Return [x, y] of the center of cell containing provided text 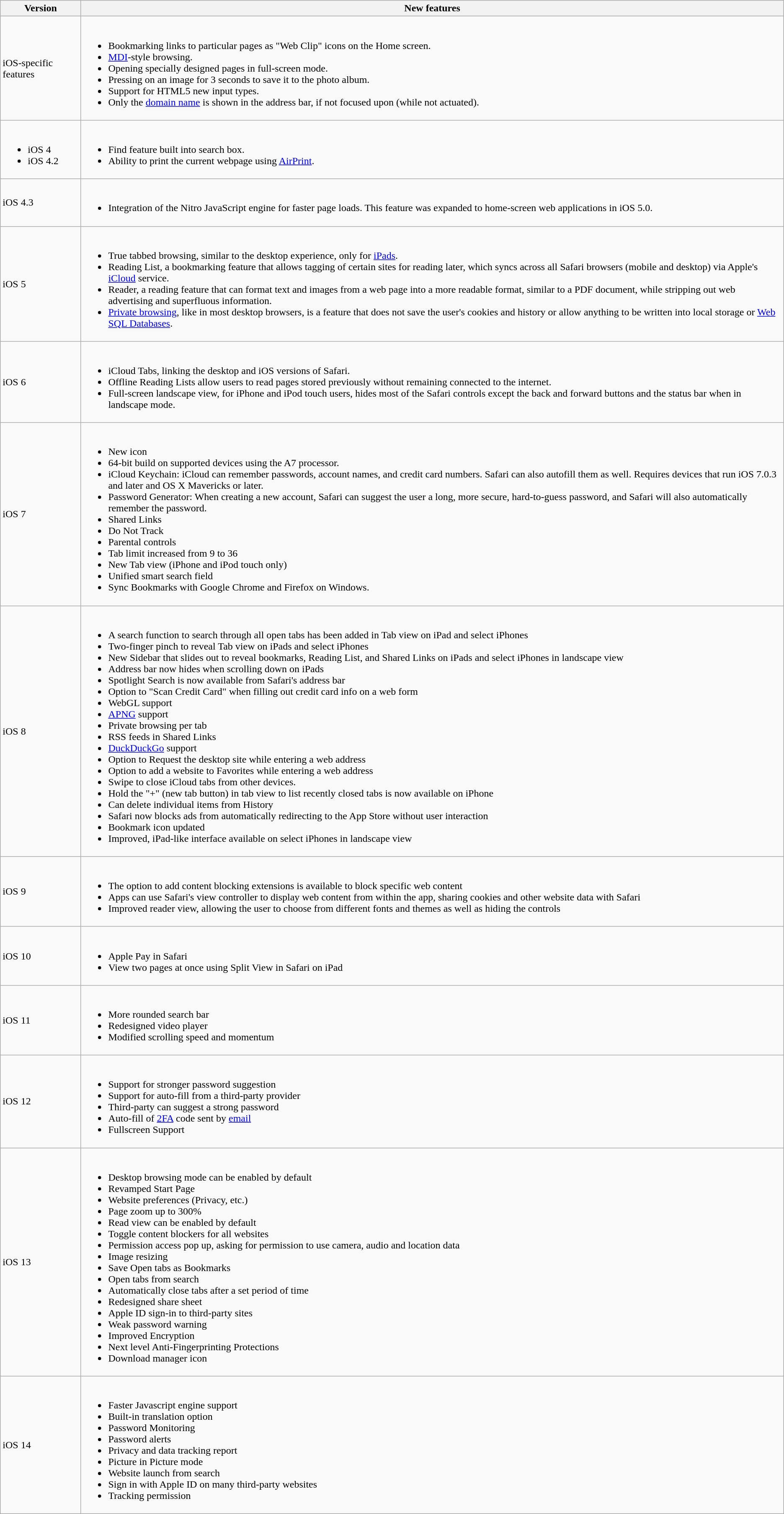
iOS 12 [41, 1101]
Version [41, 8]
iOS 14 [41, 1445]
iOS 10 [41, 956]
More rounded search barRedesigned video playerModified scrolling speed and momentum [432, 1020]
iOS 13 [41, 1261]
iOS 6 [41, 382]
Find feature built into search box.Ability to print the current webpage using AirPrint. [432, 150]
iOS 8 [41, 731]
iOS 9 [41, 891]
iOS 5 [41, 284]
Integration of the Nitro JavaScript engine for faster page loads. This feature was expanded to home-screen web applications in iOS 5.0. [432, 203]
iOS 4iOS 4.2 [41, 150]
iOS 11 [41, 1020]
iOS-specific features [41, 68]
Apple Pay in SafariView two pages at once using Split View in Safari on iPad [432, 956]
iOS 4.3 [41, 203]
iOS 7 [41, 514]
New features [432, 8]
